From the cell containing the given text, extract its center point as (x, y) coordinate. 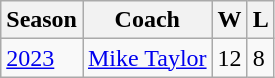
Mike Taylor (147, 58)
8 (260, 58)
2023 (42, 58)
12 (230, 58)
W (230, 20)
Season (42, 20)
L (260, 20)
Coach (147, 20)
